Find where the given text appears and provide that cell's center as (X, Y) coordinate. 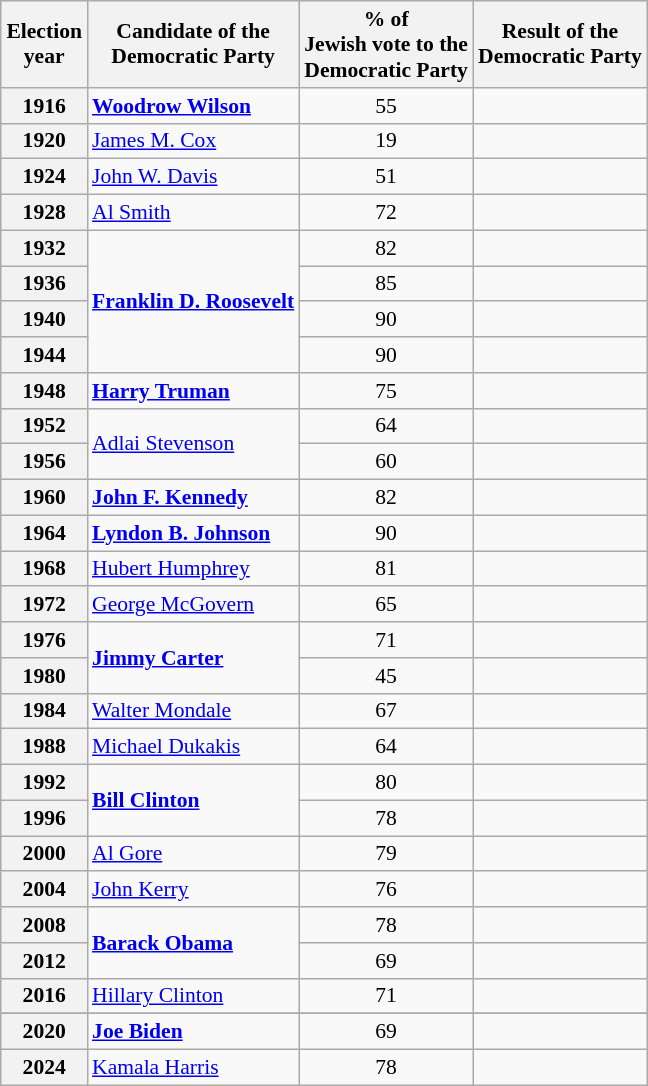
80 (386, 782)
1980 (44, 675)
1968 (44, 568)
Election year (44, 44)
1984 (44, 711)
Harry Truman (193, 390)
19 (386, 141)
1936 (44, 284)
1948 (44, 390)
Jimmy Carter (193, 658)
1960 (44, 497)
Result of the Democratic Party (560, 44)
Lyndon B. Johnson (193, 533)
1992 (44, 782)
1996 (44, 818)
1972 (44, 604)
1928 (44, 212)
% of Jewish vote to the Democratic Party (386, 44)
60 (386, 462)
1944 (44, 355)
79 (386, 854)
John F. Kennedy (193, 497)
Adlai Stevenson (193, 444)
Franklin D. Roosevelt (193, 301)
1976 (44, 640)
67 (386, 711)
Joe Biden (193, 1032)
Al Gore (193, 854)
1956 (44, 462)
Woodrow Wilson (193, 105)
45 (386, 675)
Candidate of the Democratic Party (193, 44)
Barack Obama (193, 942)
Bill Clinton (193, 800)
1952 (44, 426)
85 (386, 284)
1932 (44, 248)
75 (386, 390)
51 (386, 177)
2016 (44, 996)
George McGovern (193, 604)
2012 (44, 960)
65 (386, 604)
1920 (44, 141)
2024 (44, 1067)
Kamala Harris (193, 1067)
Al Smith (193, 212)
John W. Davis (193, 177)
2004 (44, 889)
John Kerry (193, 889)
2000 (44, 854)
1940 (44, 319)
1988 (44, 747)
1916 (44, 105)
Walter Mondale (193, 711)
76 (386, 889)
2020 (44, 1032)
81 (386, 568)
Hillary Clinton (193, 996)
2008 (44, 925)
James M. Cox (193, 141)
1924 (44, 177)
1964 (44, 533)
Hubert Humphrey (193, 568)
72 (386, 212)
55 (386, 105)
Michael Dukakis (193, 747)
